Locate the cell with the specified text and output its [x, y] center coordinate. 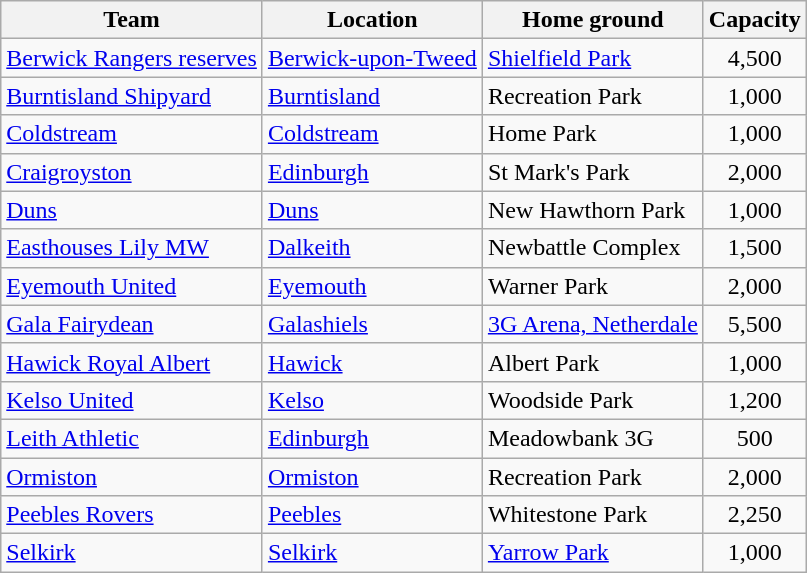
Leith Athletic [132, 438]
Yarrow Park [592, 553]
2,250 [754, 515]
Home ground [592, 20]
Dalkeith [372, 248]
Location [372, 20]
St Mark's Park [592, 172]
Berwick-upon-Tweed [372, 58]
Albert Park [592, 362]
New Hawthorn Park [592, 210]
Burntisland [372, 96]
Gala Fairydean [132, 324]
Kelso United [132, 400]
500 [754, 438]
Hawick Royal Albert [132, 362]
5,500 [754, 324]
1,200 [754, 400]
Kelso [372, 400]
Peebles [372, 515]
Galashiels [372, 324]
Meadowbank 3G [592, 438]
Team [132, 20]
Peebles Rovers [132, 515]
Whitestone Park [592, 515]
Burntisland Shipyard [132, 96]
Shielfield Park [592, 58]
Berwick Rangers reserves [132, 58]
Capacity [754, 20]
Eyemouth United [132, 286]
3G Arena, Netherdale [592, 324]
Newbattle Complex [592, 248]
1,500 [754, 248]
Woodside Park [592, 400]
Easthouses Lily MW [132, 248]
Craigroyston [132, 172]
Home Park [592, 134]
4,500 [754, 58]
Eyemouth [372, 286]
Hawick [372, 362]
Warner Park [592, 286]
